For the text-containing cell, return its midpoint in (x, y) coordinate format. 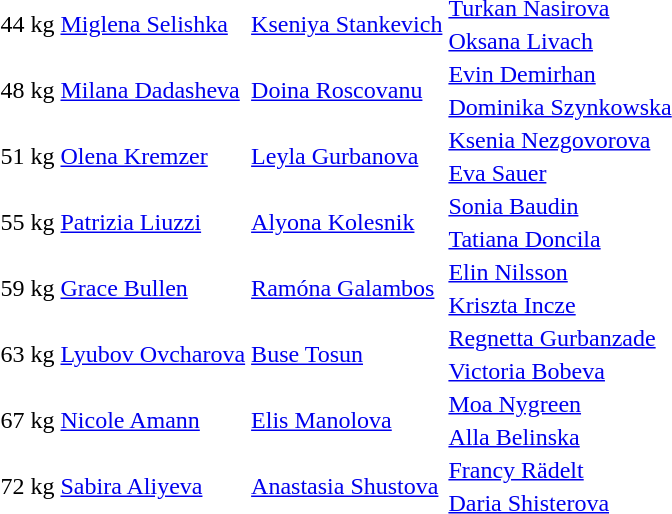
Elis Manolova (347, 420)
Buse Tosun (347, 354)
Leyla Gurbanova (347, 156)
Ramóna Galambos (347, 288)
Alyona Kolesnik (347, 222)
Milana Dadasheva (153, 90)
Doina Roscovanu (347, 90)
Grace Bullen (153, 288)
Lyubov Ovcharova (153, 354)
Olena Kremzer (153, 156)
Nicole Amann (153, 420)
Patrizia Liuzzi (153, 222)
